Locate the cell with the specified text and output its [X, Y] center coordinate. 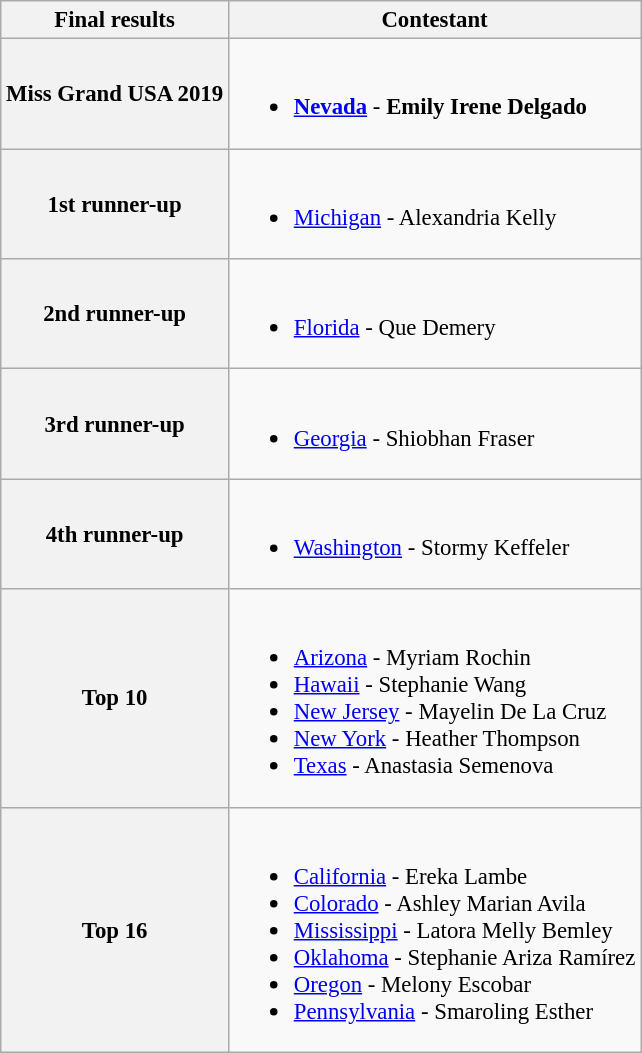
Michigan - Alexandria Kelly [434, 204]
4th runner-up [115, 534]
Georgia - Shiobhan Fraser [434, 424]
Florida - Que Demery [434, 314]
Top 16 [115, 930]
2nd runner-up [115, 314]
Top 10 [115, 698]
Washington - Stormy Keffeler [434, 534]
1st runner-up [115, 204]
Arizona - Myriam RochinHawaii - Stephanie WangNew Jersey - Mayelin De La CruzNew York - Heather ThompsonTexas - Anastasia Semenova [434, 698]
Contestant [434, 20]
Final results [115, 20]
3rd runner-up [115, 424]
Miss Grand USA 2019 [115, 94]
Nevada - Emily Irene Delgado [434, 94]
